Return (x, y) of the center of cell containing provided text 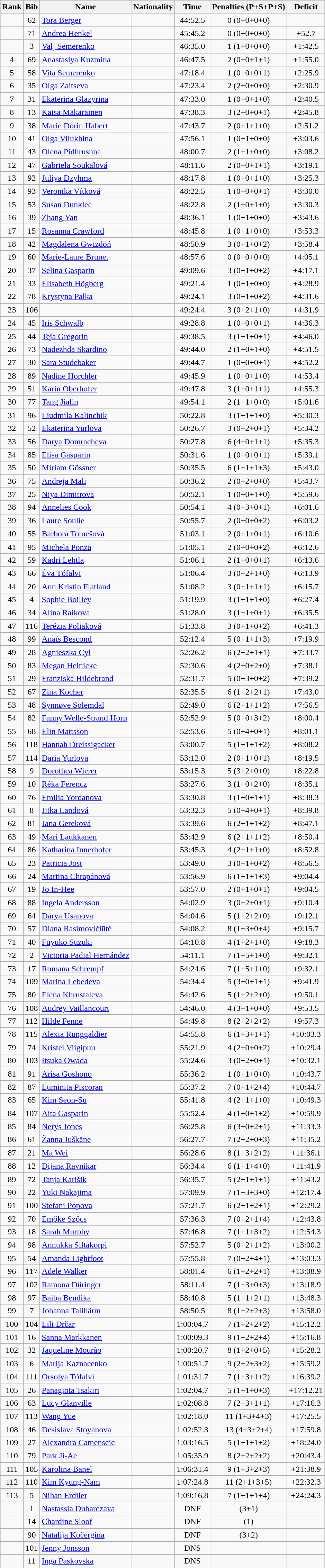
7 (0+2+4+1) (249, 1258)
+5:30.3 (306, 415)
48:36.1 (192, 218)
+2:25.9 (306, 73)
Éva Tófalvi (85, 573)
+10:44.7 (306, 1087)
+3:30.0 (306, 191)
Jana Gereková (85, 824)
52:26.2 (192, 652)
3 (1+0+2+0) (249, 784)
54:10.8 (192, 942)
Veronika Vítková (85, 191)
Krystyna Pałka (85, 297)
51:06.1 (192, 560)
56:27.7 (192, 1140)
Sophie Boilley (85, 600)
52:12.4 (192, 639)
Mari Laukkanen (85, 837)
49:38.5 (192, 336)
+3:03.6 (306, 138)
Time (192, 7)
53:42.9 (192, 837)
54:04.6 (192, 916)
+8:52.8 (306, 850)
2 (1+0+0+1) (249, 560)
+8:08.2 (306, 744)
Wang Yue (85, 1416)
1:05:35.9 (192, 1456)
+17:16.3 (306, 1403)
Kadri Lehtla (85, 560)
Diana Rasimovičiūtė (85, 929)
3 (0+1+1+1) (249, 587)
1:02:08.8 (192, 1403)
52:49.0 (192, 705)
+3:30.3 (306, 205)
+7:43.0 (306, 692)
+9:18.3 (306, 942)
6 (4+0+1+1) (249, 442)
53:45.3 (192, 850)
Elisabeth Högberg (85, 283)
51:28.0 (192, 613)
50:54.1 (192, 507)
+7:56.5 (306, 705)
+52.7 (306, 33)
Bib (32, 7)
48:00.7 (192, 152)
44:52.5 (192, 20)
Kristel Viigipuu (85, 1048)
+11:41.9 (306, 1166)
+5:01.6 (306, 402)
+3:43.6 (306, 218)
49:21.4 (192, 283)
51:19.9 (192, 600)
Barbora Tomešová (85, 534)
+7:33.7 (306, 652)
50:55.7 (192, 520)
Olga Zaitseva (85, 86)
+11:33.3 (306, 1126)
54:08.2 (192, 929)
6 (2+2+1+1) (249, 652)
Darya Domracheva (85, 442)
1 (1+0+0+0) (249, 46)
49:09.6 (192, 270)
+7:19.9 (306, 639)
Dijana Ravnikar (85, 1166)
Karin Oberhofer (85, 389)
2 (0+2+0+0) (249, 481)
Franziska Hildebrand (85, 679)
8 (1+3+2+2) (249, 1153)
Desislava Stoyanova (85, 1430)
+8:47.1 (306, 824)
48:45.8 (192, 231)
56:34.4 (192, 1166)
Yuki Nakajima (85, 1192)
4 (3+1+0+0) (249, 1008)
+8:00.4 (306, 718)
Panagiota Tsakiri (85, 1390)
7 (1+2+2+2) (249, 1324)
+6:12.6 (306, 547)
54:02.9 (192, 903)
1:06:31.4 (192, 1469)
Olga Vilukhina (85, 138)
8 (1+2+2+3) (249, 1311)
Hilde Fenne (85, 1021)
Chardine Sloof (85, 1522)
4 (0+3+0+1) (249, 507)
Marija Kaznacenko (85, 1363)
+8:56.5 (306, 863)
Marie-Laure Brunet (85, 257)
2 (2+0+0+0) (249, 86)
3 (32, 46)
+21:38.9 (306, 1469)
Marina Lebedeva (85, 981)
+8:38.3 (306, 797)
+1:42.5 (306, 46)
Agnieszka Cyl (85, 652)
+18:24.0 (306, 1443)
+3:19.1 (306, 165)
Terézia Poliaková (85, 626)
Emilia Yordanova (85, 797)
56:28.6 (192, 1153)
+6:13.6 (306, 560)
+5:34.2 (306, 428)
+6:35.5 (306, 613)
Johanna Talihärm (85, 1311)
+22:32.3 (306, 1482)
+4:28.9 (306, 283)
+12:43.8 (306, 1218)
Michela Ponza (85, 547)
Sanna Markkanen (85, 1337)
Andreja Mali (85, 481)
54:11.1 (192, 955)
Audrey Vaillancourt (85, 1008)
48:17.8 (192, 178)
51:06.4 (192, 573)
7 (1+3+0+3) (249, 1285)
49:24.1 (192, 297)
2 (32, 955)
Inga Paskovska (85, 1561)
55:52.4 (192, 1113)
49:44.7 (192, 362)
114 (32, 758)
6 (1+1+4+0) (249, 1166)
57:09.9 (192, 1192)
Laure Soulie (85, 520)
Kaisa Mäkäräinen (85, 112)
7 (1+3+1+2) (249, 1377)
Hannah Dreissigacker (85, 744)
+3:53.3 (306, 231)
+13:08.9 (306, 1271)
Victoria Padial Hernández (85, 955)
54:49.8 (192, 1021)
6 (3+0+2+1) (249, 1126)
Lili Drčar (85, 1324)
+9:04.5 (306, 889)
Marie Dorin Habert (85, 125)
Magdalena Gwizdoń (85, 244)
57:55.8 (192, 1258)
48:50.9 (192, 244)
7 (1+1+3+2) (249, 1232)
Tang Jialin (85, 402)
+10:03.3 (306, 1034)
+2:30.9 (306, 86)
5 (0+1+1+3) (249, 639)
Anaïs Bescond (85, 639)
4 (1+2+1+0) (249, 942)
+7:39.2 (306, 679)
+4:53.4 (306, 375)
1:02:04.7 (192, 1390)
53:56.9 (192, 876)
Réka Ferencz (85, 784)
1:00:51.7 (192, 1363)
Andrea Henkel (85, 33)
53:39.6 (192, 824)
Alexia Runggaldier (85, 1034)
55:36.2 (192, 1074)
+24:24.3 (306, 1495)
+12:29.2 (306, 1205)
Amanda Lightfoot (85, 1258)
7 (1+1+1+4) (249, 1495)
+10:49.3 (306, 1100)
49:24.4 (192, 310)
52:31.7 (192, 679)
+4:51.5 (306, 349)
+17:25.5 (306, 1416)
+9:57.3 (306, 1021)
+8:01.1 (306, 731)
4 (2+0+2+0) (249, 665)
1 (32, 1508)
51:33.8 (192, 626)
+8:39.8 (306, 810)
46:47.5 (192, 60)
+17:59.8 (306, 1430)
Tanja Karišik (85, 1179)
5 (0+0+3+2) (249, 718)
Romana Schrempf (85, 968)
Selina Gasparin (85, 270)
6 (2+1+2+1) (249, 1205)
Alina Raikova (85, 613)
53:30.8 (192, 797)
+16:39.2 (306, 1377)
47:23.4 (192, 86)
Megan Heinicke (85, 665)
54:24.6 (192, 968)
Annukka Siltakorpi (85, 1245)
Ekaterina Glazyrina (85, 99)
53:32.3 (192, 810)
Emőke Szőcs (85, 1218)
53:12.0 (192, 758)
7 (0+1+2+4) (249, 1087)
+10:32.1 (306, 1061)
Annelies Cook (85, 507)
52:30.6 (192, 665)
+15:59.2 (306, 1363)
Jitka Landová (85, 810)
+6:10.6 (306, 534)
+10:59.9 (306, 1113)
+9:10.4 (306, 903)
49:47.8 (192, 389)
13 (4+3+2+4) (249, 1430)
49:28.8 (192, 323)
54:46.0 (192, 1008)
Patricia Jost (85, 863)
Orsolya Tófalvi (85, 1377)
Lucy Glanville (85, 1403)
Arisa Goshono (85, 1074)
+9:04.4 (306, 876)
2 (0+1+1+0) (249, 125)
50:36.2 (192, 481)
53:00.7 (192, 744)
+11:35.2 (306, 1140)
Darya Usanova (85, 916)
Žanna Juškāne (85, 1140)
1:09:16.8 (192, 1495)
5 (0+2+1+2) (249, 1245)
117 (32, 1271)
54:34.4 (192, 981)
+3:25.3 (306, 178)
Ramona Düringer (85, 1285)
7 (2+3+1+1) (249, 1403)
+6:41.3 (306, 626)
Dorothea Wierer (85, 771)
50:22.8 (192, 415)
+5:59.6 (306, 494)
Ingela Andersson (85, 903)
Nadezhda Skardino (85, 349)
50:52.1 (192, 494)
55:41.8 (192, 1100)
118 (32, 744)
+8:35.1 (306, 784)
+10:29.4 (306, 1048)
+4:55.3 (306, 389)
53:15.3 (192, 771)
48:22.8 (192, 205)
5 (1+1+0+3) (249, 1390)
50:26.7 (192, 428)
Baiba Bendika (85, 1298)
+9:41.9 (306, 981)
Ann Kristin Flatland (85, 587)
+2:51.2 (306, 125)
5 (0+3+0+2) (249, 679)
+5:43.7 (306, 481)
Kim Kyung-Nam (85, 1482)
9 (2+2+3+2) (249, 1363)
+4:17.1 (306, 270)
(3+1) (249, 1508)
+1:55.0 (306, 60)
47:43.7 (192, 125)
49:54.1 (192, 402)
+15:16.8 (306, 1337)
Elin Mattsson (85, 731)
48:11.6 (192, 165)
+4:31.6 (306, 297)
11 (1+3+4+3) (249, 1416)
Karolina Banel (85, 1469)
9 (1+3+2+3) (249, 1469)
57:36.3 (192, 1218)
+20:43.4 (306, 1456)
(1) (249, 1522)
+7:38.1 (306, 665)
57:52.7 (192, 1245)
52:35.5 (192, 692)
Nihan Erdiler (85, 1495)
1:00:20.7 (192, 1350)
51:05.1 (192, 547)
+12:17.4 (306, 1192)
+15:28.2 (306, 1350)
+17:12.21 (306, 1390)
Olena Pidhrushna (85, 152)
Valj Semerenko (85, 46)
45:45.2 (192, 33)
11 (2+1+3+5) (249, 1482)
Luminita Piscoran (85, 1087)
Jenny Jonsson (85, 1548)
Itsuka Owada (85, 1061)
+9:15.7 (306, 929)
46:35.0 (192, 46)
54:42.6 (192, 995)
1:02:52.3 (192, 1430)
48:22.5 (192, 191)
+13:48.3 (306, 1298)
Susan Dunklee (85, 205)
+5:39.1 (306, 455)
Aita Gasparin (85, 1113)
47:33.0 (192, 99)
4 (2+0+0+2) (249, 1048)
53:57.0 (192, 889)
Anastasiya Kuzmina (85, 60)
+9:50.1 (306, 995)
Sara Studebaker (85, 362)
+6:27.4 (306, 600)
+8:22.8 (306, 771)
Tora Berger (85, 20)
Zina Kocher (85, 692)
+11:36.1 (306, 1153)
9 (1+2+2+4) (249, 1337)
53:27.6 (192, 784)
+2:40.5 (306, 99)
Sarah Murphy (85, 1232)
5 (3+0+1+1) (249, 981)
+3:08.2 (306, 152)
+10:43.7 (306, 1074)
+13:18.9 (306, 1285)
57:46.8 (192, 1232)
Synnøve Solemdal (85, 705)
52:52.9 (192, 718)
1:07:24.8 (192, 1482)
3 (2+0+0+1) (249, 112)
Zhang Yan (85, 218)
Park Ji-Ae (85, 1456)
52:53.6 (192, 731)
5 (1+1+2+1) (249, 1298)
(3+2) (249, 1535)
+9:12.1 (306, 916)
48:57.6 (192, 257)
8 (1+2+0+5) (249, 1350)
7 (0+2+1+4) (249, 1218)
+9:53.5 (306, 1008)
Deficit (306, 7)
Penalties (P+S+P+S) (249, 7)
58:01.4 (192, 1271)
+6:01.6 (306, 507)
+4:31.9 (306, 310)
Nadine Horchler (85, 375)
115 (32, 1034)
55:21.9 (192, 1048)
Name (85, 7)
Adele Walker (85, 1271)
1:00:04.7 (192, 1324)
50:27.8 (192, 442)
56:35.7 (192, 1179)
+5:35.3 (306, 442)
+4:05.1 (306, 257)
Jaqueline Mourão (85, 1350)
+11:43.2 (306, 1179)
Jo In-Hee (85, 889)
51:08.2 (192, 587)
Nerys Jones (85, 1126)
1:02:18.0 (192, 1416)
58:50.5 (192, 1311)
50:31.6 (192, 455)
+4:46.0 (306, 336)
Natalija Kočergina (85, 1535)
Liudmila Kalinchik (85, 415)
Ekaterina Yurlova (85, 428)
+13:00.2 (306, 1245)
Fanny Welle-Strand Horn (85, 718)
Miriam Gössner (85, 468)
+2:45.8 (306, 112)
4 (1+0+1+2) (249, 1113)
Rank (12, 7)
Elisa Gasparin (85, 455)
55:24.6 (192, 1061)
Nationality (153, 7)
58:11.4 (192, 1285)
Iris Schwalb (85, 323)
Ma Wei (85, 1153)
47:38.3 (192, 112)
53:49.0 (192, 863)
5 (3+2+0+0) (249, 771)
Alexandra Camenscic (85, 1443)
51:03.1 (192, 534)
Gabriela Soukalová (85, 165)
49:45.9 (192, 375)
+6:15.7 (306, 587)
+3:58.4 (306, 244)
Martina Chrapánová (85, 876)
+12:54.3 (306, 1232)
47:18.4 (192, 73)
Rosanna Crawford (85, 231)
6 (1+3+1+1) (249, 1034)
50:35.5 (192, 468)
57:21.7 (192, 1205)
+5:43.0 (306, 468)
Fuyuko Suzuki (85, 942)
55:37.2 (192, 1087)
+13:03.3 (306, 1258)
+13:58.0 (306, 1311)
Juliya Dzyhma (85, 178)
7 (2+2+0+3) (249, 1140)
116 (32, 626)
Teja Gregorin (85, 336)
Daria Yurlova (85, 758)
54:55.8 (192, 1034)
+8:19.5 (306, 758)
Elena Khrustaleva (85, 995)
49:44.0 (192, 349)
47:56.1 (192, 138)
5 (2+1+1+1) (249, 1179)
Katharina Innerhofer (85, 850)
+15:12.2 (306, 1324)
Vita Semerenko (85, 73)
+6:03.2 (306, 520)
+4:52.2 (306, 362)
8 (1+3+0+4) (249, 929)
+8:50.4 (306, 837)
58:40.8 (192, 1298)
Nastassia Dubarezava (85, 1508)
Stefani Popova (85, 1205)
1:03:16.5 (192, 1443)
56:25.8 (192, 1126)
+6:13.9 (306, 573)
1:01:31.7 (192, 1377)
Niya Dimitrova (85, 494)
Kim Seon-Su (85, 1100)
1:00:09.3 (192, 1337)
+4:36.3 (306, 323)
7 (1+3+3+0) (249, 1192)
